Locate the cell with the specified text and output its [X, Y] center coordinate. 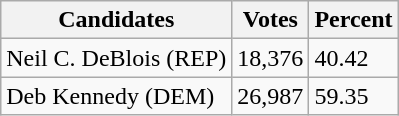
Votes [270, 20]
Percent [354, 20]
59.35 [354, 96]
Deb Kennedy (DEM) [116, 96]
26,987 [270, 96]
Candidates [116, 20]
Neil C. DeBlois (REP) [116, 58]
18,376 [270, 58]
40.42 [354, 58]
